Locate the cell with the specified text and output its (x, y) center coordinate. 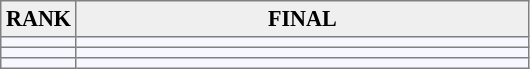
FINAL (302, 19)
RANK (39, 19)
